Capture the cell that displays the provided text and extract its [x, y] central coordinate. 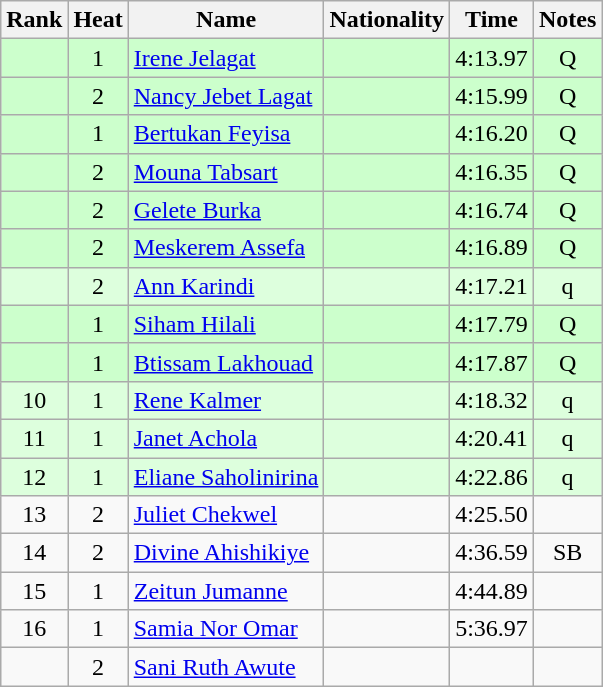
Zeitun Jumanne [226, 591]
Gelete Burka [226, 210]
12 [34, 477]
Ann Karindi [226, 286]
4:16.20 [492, 134]
13 [34, 515]
Divine Ahishikiye [226, 553]
4:17.87 [492, 362]
Rank [34, 20]
4:15.99 [492, 96]
Notes [567, 20]
16 [34, 629]
Samia Nor Omar [226, 629]
4:44.89 [492, 591]
4:20.41 [492, 438]
4:13.97 [492, 58]
Nationality [387, 20]
Mouna Tabsart [226, 172]
Sani Ruth Awute [226, 667]
4:17.21 [492, 286]
Btissam Lakhouad [226, 362]
4:22.86 [492, 477]
Bertukan Feyisa [226, 134]
11 [34, 438]
4:17.79 [492, 324]
4:36.59 [492, 553]
14 [34, 553]
Eliane Saholinirina [226, 477]
4:25.50 [492, 515]
Siham Hilali [226, 324]
4:16.35 [492, 172]
Time [492, 20]
Nancy Jebet Lagat [226, 96]
Heat [98, 20]
Irene Jelagat [226, 58]
Janet Achola [226, 438]
Name [226, 20]
4:16.89 [492, 248]
10 [34, 400]
Rene Kalmer [226, 400]
5:36.97 [492, 629]
15 [34, 591]
SB [567, 553]
4:16.74 [492, 210]
Juliet Chekwel [226, 515]
Meskerem Assefa [226, 248]
4:18.32 [492, 400]
